Scan for the cell matching the given text and deliver its [X, Y] coordinate at center. 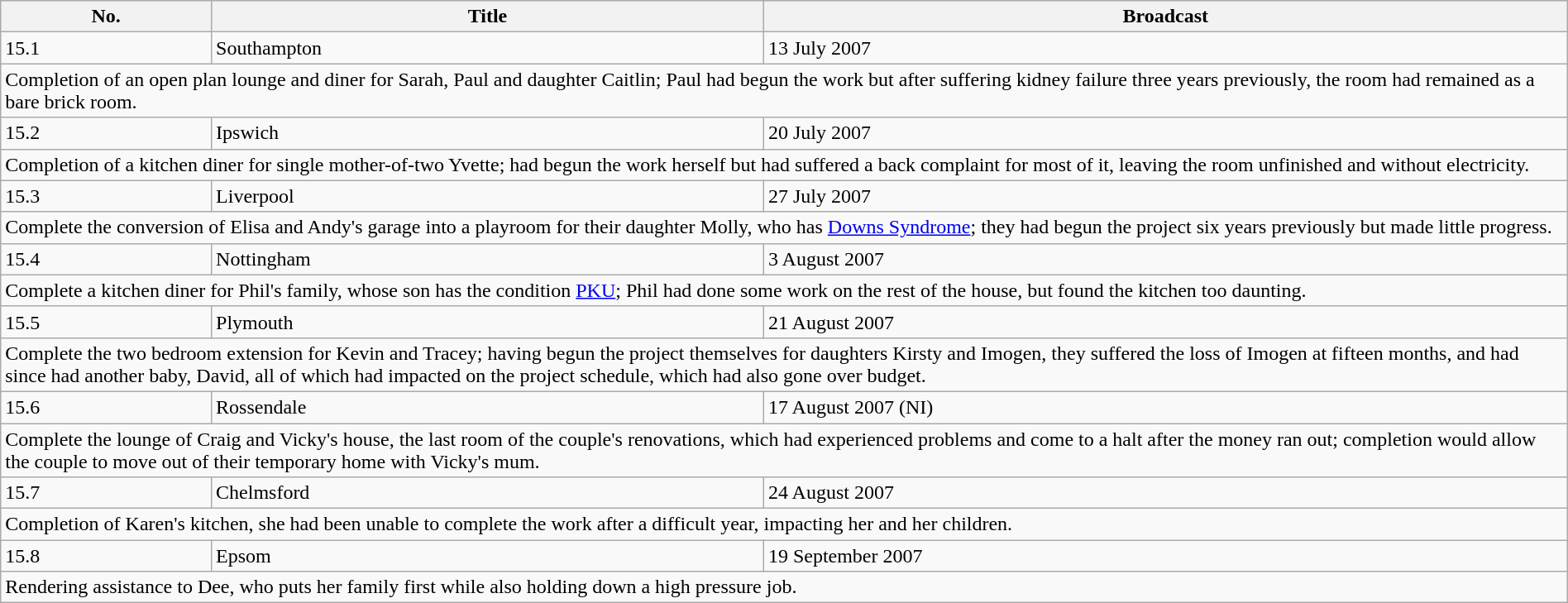
24 August 2007 [1165, 493]
17 August 2007 (NI) [1165, 407]
15.5 [106, 322]
15.6 [106, 407]
Title [488, 17]
15.2 [106, 133]
Nottingham [488, 259]
3 August 2007 [1165, 259]
No. [106, 17]
Ipswich [488, 133]
Rossendale [488, 407]
20 July 2007 [1165, 133]
Rendering assistance to Dee, who puts her family first while also holding down a high pressure job. [784, 587]
15.4 [106, 259]
Liverpool [488, 196]
Plymouth [488, 322]
Completion of Karen's kitchen, she had been unable to complete the work after a difficult year, impacting her and her children. [784, 524]
27 July 2007 [1165, 196]
Chelmsford [488, 493]
Broadcast [1165, 17]
21 August 2007 [1165, 322]
15.1 [106, 48]
Southampton [488, 48]
15.8 [106, 556]
13 July 2007 [1165, 48]
15.3 [106, 196]
19 September 2007 [1165, 556]
Epsom [488, 556]
15.7 [106, 493]
